Provide the (x, y) coordinate of the cell's center where the given text is located.  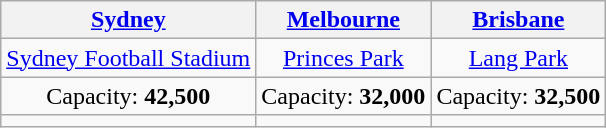
Sydney Football Stadium (128, 58)
Melbourne (344, 20)
Lang Park (518, 58)
Brisbane (518, 20)
Princes Park (344, 58)
Capacity: 32,500 (518, 96)
Capacity: 32,000 (344, 96)
Sydney (128, 20)
Capacity: 42,500 (128, 96)
